Capture the cell that displays the provided text and extract its (X, Y) central coordinate. 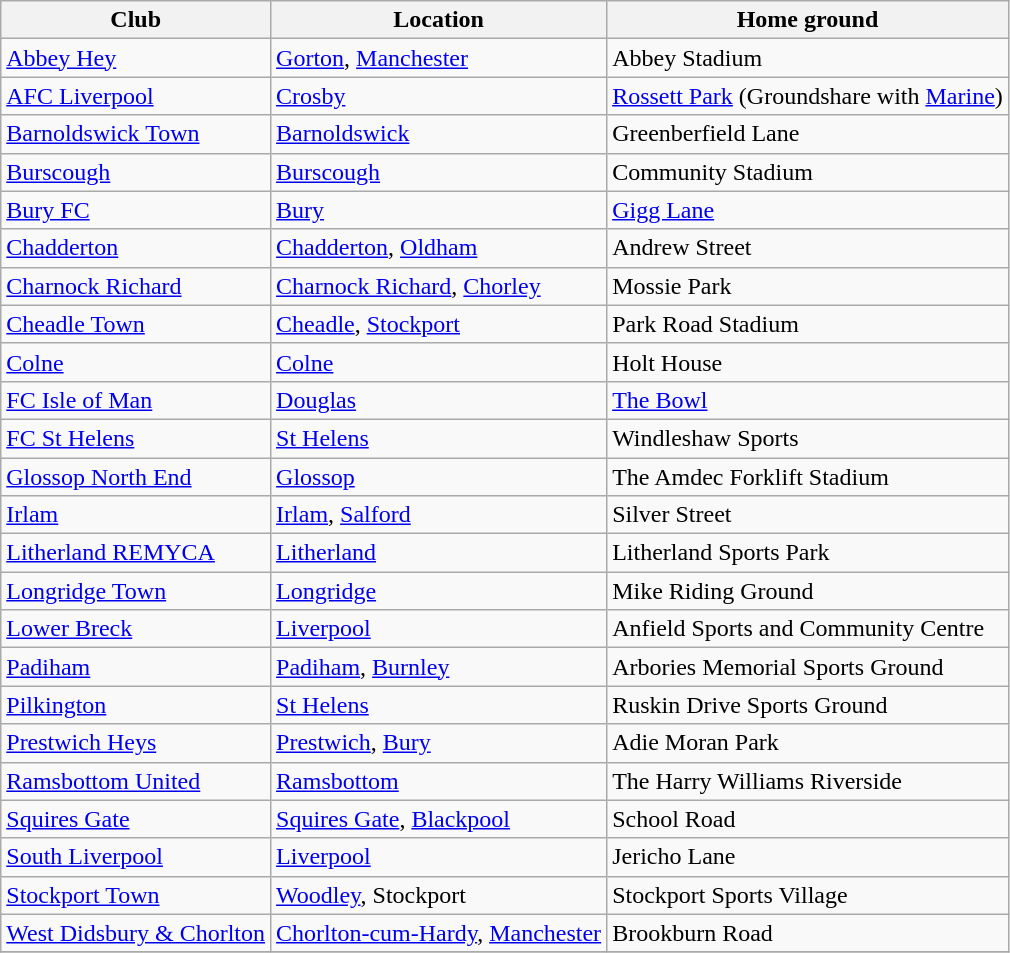
Cheadle Town (136, 324)
Prestwich, Bury (439, 743)
Adie Moran Park (808, 743)
Irlam, Salford (439, 515)
Irlam (136, 515)
Holt House (808, 362)
Douglas (439, 400)
FC Isle of Man (136, 400)
Squires Gate (136, 819)
Woodley, Stockport (439, 895)
Cheadle, Stockport (439, 324)
The Amdec Forklift Stadium (808, 477)
Longridge (439, 591)
Mossie Park (808, 286)
Charnock Richard, Chorley (439, 286)
Rossett Park (Groundshare with Marine) (808, 96)
Glossop (439, 477)
Gorton, Manchester (439, 58)
Chadderton, Oldham (439, 248)
South Liverpool (136, 857)
Community Stadium (808, 172)
Squires Gate, Blackpool (439, 819)
Longridge Town (136, 591)
Pilkington (136, 705)
Charnock Richard (136, 286)
Litherland REMYCA (136, 553)
Club (136, 20)
Barnoldswick Town (136, 134)
West Didsbury & Chorlton (136, 933)
Chorlton-cum-Hardy, Manchester (439, 933)
Ramsbottom United (136, 781)
Windleshaw Sports (808, 438)
Litherland (439, 553)
Barnoldswick (439, 134)
Abbey Hey (136, 58)
Abbey Stadium (808, 58)
School Road (808, 819)
Bury FC (136, 210)
Litherland Sports Park (808, 553)
Andrew Street (808, 248)
Gigg Lane (808, 210)
Glossop North End (136, 477)
Prestwich Heys (136, 743)
Brookburn Road (808, 933)
The Harry Williams Riverside (808, 781)
Bury (439, 210)
Padiham, Burnley (439, 667)
Silver Street (808, 515)
Mike Riding Ground (808, 591)
Stockport Sports Village (808, 895)
Ruskin Drive Sports Ground (808, 705)
Location (439, 20)
Stockport Town (136, 895)
Ramsbottom (439, 781)
FC St Helens (136, 438)
AFC Liverpool (136, 96)
Greenberfield Lane (808, 134)
The Bowl (808, 400)
Chadderton (136, 248)
Park Road Stadium (808, 324)
Jericho Lane (808, 857)
Home ground (808, 20)
Padiham (136, 667)
Lower Breck (136, 629)
Crosby (439, 96)
Arbories Memorial Sports Ground (808, 667)
Anfield Sports and Community Centre (808, 629)
